Extract the [x, y] coordinate from the center of the cell holding the provided text.  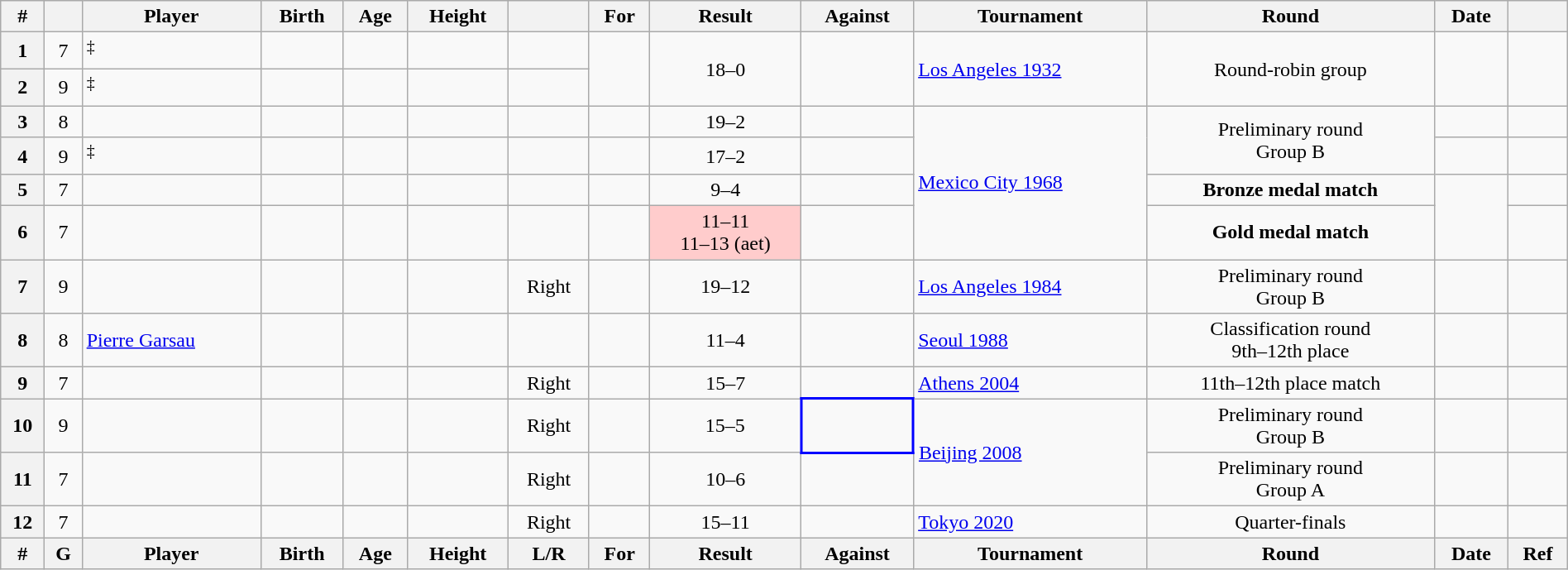
19–2 [725, 122]
G [63, 553]
Athens 2004 [1030, 383]
Ref [1538, 553]
Preliminary roundGroup A [1290, 480]
Mexico City 1968 [1030, 183]
3 [23, 122]
2 [23, 88]
11–1111–13 (aet) [725, 233]
Los Angeles 1932 [1030, 69]
1 [23, 51]
Round-robin group [1290, 69]
18–0 [725, 69]
Gold medal match [1290, 233]
11–4 [725, 341]
9–4 [725, 190]
10 [23, 425]
Quarter-finals [1290, 522]
19–12 [725, 286]
Bronze medal match [1290, 190]
15–11 [725, 522]
Seoul 1988 [1030, 341]
10–6 [725, 480]
17–2 [725, 156]
Classification round9th–12th place [1290, 341]
4 [23, 156]
15–5 [725, 425]
15–7 [725, 383]
11th–12th place match [1290, 383]
L/R [549, 553]
5 [23, 190]
Tokyo 2020 [1030, 522]
Beijing 2008 [1030, 453]
11 [23, 480]
12 [23, 522]
6 [23, 233]
Pierre Garsau [171, 341]
Los Angeles 1984 [1030, 286]
